Return (X, Y) of the center of cell containing provided text 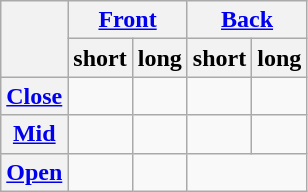
Back (246, 20)
Open (34, 172)
Close (34, 96)
Mid (34, 134)
Front (128, 20)
